Provide the [x, y] coordinate of the cell's center where the given text is located.  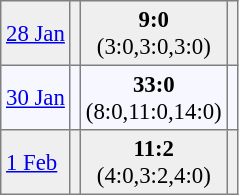
1 Feb [36, 162]
9:0(3:0,3:0,3:0) [154, 33]
33:0(8:0,11:0,14:0) [154, 97]
11:2(4:0,3:2,4:0) [154, 162]
30 Jan [36, 97]
28 Jan [36, 33]
